From the cell containing the given text, extract its center point as [x, y] coordinate. 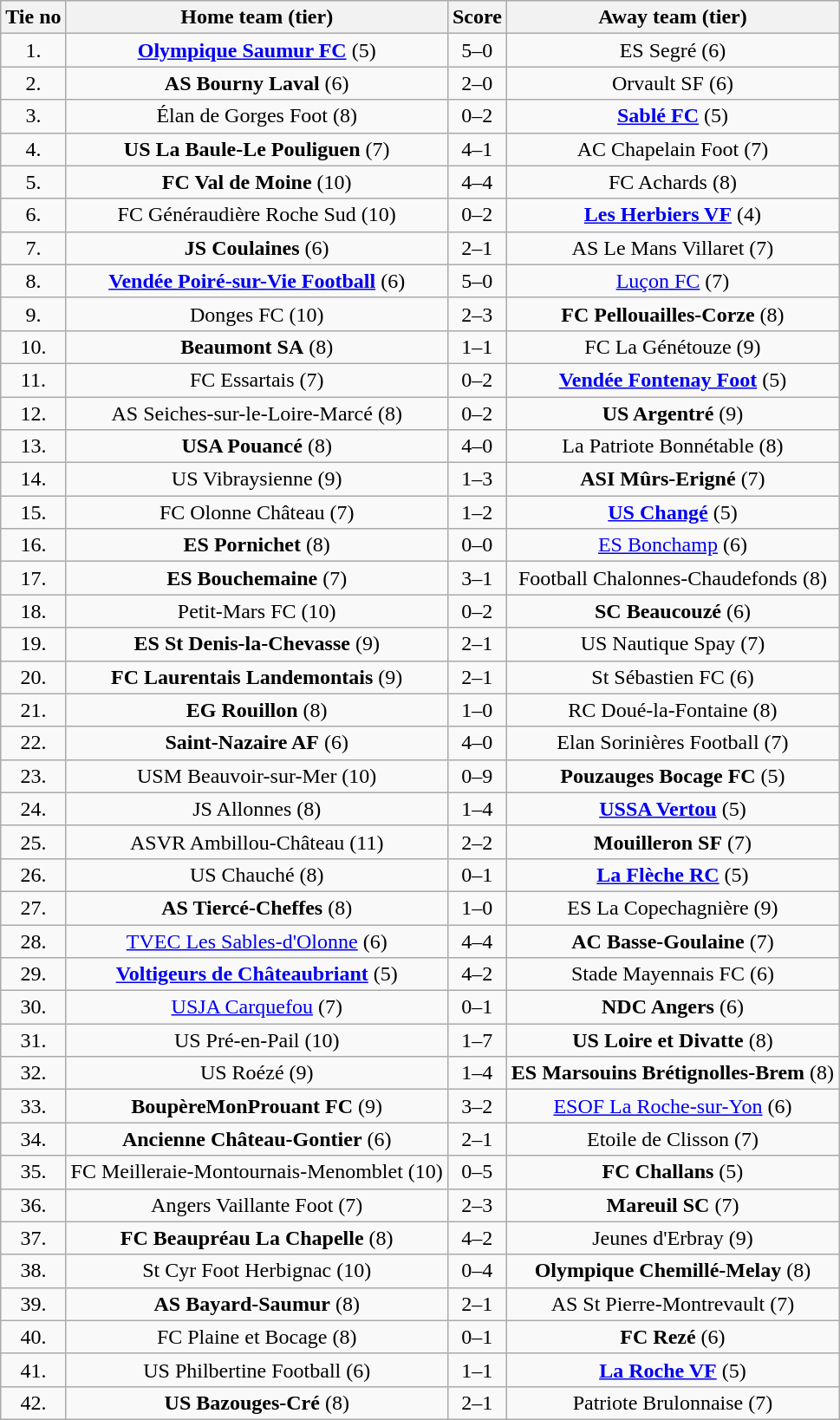
23. [33, 776]
3–2 [477, 1106]
8. [33, 281]
42. [33, 1403]
AS Tiercé-Cheffes (8) [257, 908]
La Patriote Bonnétable (8) [673, 446]
2–0 [477, 83]
Saint-Nazaire AF (6) [257, 743]
Football Chalonnes-Chaudefonds (8) [673, 578]
Mouilleron SF (7) [673, 842]
3–1 [477, 578]
FC Plaine et Bocage (8) [257, 1337]
13. [33, 446]
35. [33, 1172]
9. [33, 314]
21. [33, 710]
USJA Carquefou (7) [257, 1007]
La Roche VF (5) [673, 1370]
ES Pornichet (8) [257, 545]
AS Bourny Laval (6) [257, 83]
2. [33, 83]
NDC Angers (6) [673, 1007]
34. [33, 1139]
US Roézé (9) [257, 1073]
AS Seiches-sur-le-Loire-Marcé (8) [257, 414]
AC Chapelain Foot (7) [673, 149]
FC Pellouailles-Corze (8) [673, 314]
AS St Pierre-Montrevault (7) [673, 1304]
Ancienne Château-Gontier (6) [257, 1139]
0–9 [477, 776]
Olympique Saumur FC (5) [257, 50]
ES La Copechagnière (9) [673, 908]
Orvault SF (6) [673, 83]
36. [33, 1205]
28. [33, 941]
SC Beaucouzé (6) [673, 611]
RC Doué-la-Fontaine (8) [673, 710]
Elan Sorinières Football (7) [673, 743]
Jeunes d'Erbray (9) [673, 1238]
Petit-Mars FC (10) [257, 611]
FC Rezé (6) [673, 1337]
USM Beauvoir-sur-Mer (10) [257, 776]
La Flèche RC (5) [673, 875]
St Cyr Foot Herbignac (10) [257, 1271]
Patriote Brulonnaise (7) [673, 1403]
TVEC Les Sables-d'Olonne (6) [257, 941]
40. [33, 1337]
25. [33, 842]
0–4 [477, 1271]
Away team (tier) [673, 17]
US Bazouges-Cré (8) [257, 1403]
26. [33, 875]
41. [33, 1370]
11. [33, 380]
FC Achards (8) [673, 182]
Olympique Chemillé-Melay (8) [673, 1271]
Angers Vaillante Foot (7) [257, 1205]
33. [33, 1106]
ESOF La Roche-sur-Yon (6) [673, 1106]
FC Laurentais Landemontais (9) [257, 677]
ASVR Ambillou-Château (11) [257, 842]
22. [33, 743]
Donges FC (10) [257, 314]
ES Marsouins Brétignolles-Brem (8) [673, 1073]
FC Val de Moine (10) [257, 182]
5. [33, 182]
19. [33, 644]
10. [33, 347]
Sablé FC (5) [673, 116]
US Argentré (9) [673, 414]
32. [33, 1073]
FC Beaupréau La Chapelle (8) [257, 1238]
ASI Mûrs-Erigné (7) [673, 479]
EG Rouillon (8) [257, 710]
FC Challans (5) [673, 1172]
29. [33, 974]
US Chauché (8) [257, 875]
20. [33, 677]
0–5 [477, 1172]
2–2 [477, 842]
US Nautique Spay (7) [673, 644]
30. [33, 1007]
ES St Denis-la-Chevasse (9) [257, 644]
FC Meilleraie-Montournais-Menomblet (10) [257, 1172]
3. [33, 116]
27. [33, 908]
Tie no [33, 17]
0–0 [477, 545]
ES Bonchamp (6) [673, 545]
4. [33, 149]
BoupèreMonProuant FC (9) [257, 1106]
Pouzauges Bocage FC (5) [673, 776]
4–1 [477, 149]
38. [33, 1271]
1–3 [477, 479]
US La Baule-Le Pouliguen (7) [257, 149]
FC Essartais (7) [257, 380]
Voltigeurs de Châteaubriant (5) [257, 974]
FC Généraudière Roche Sud (10) [257, 215]
JS Coulaines (6) [257, 248]
31. [33, 1040]
Élan de Gorges Foot (8) [257, 116]
FC La Génétouze (9) [673, 347]
Etoile de Clisson (7) [673, 1139]
AC Basse-Goulaine (7) [673, 941]
US Changé (5) [673, 512]
ES Segré (6) [673, 50]
Mareuil SC (7) [673, 1205]
Score [477, 17]
Les Herbiers VF (4) [673, 215]
Vendée Fontenay Foot (5) [673, 380]
1. [33, 50]
AS Le Mans Villaret (7) [673, 248]
14. [33, 479]
16. [33, 545]
JS Allonnes (8) [257, 809]
US Vibraysienne (9) [257, 479]
FC Olonne Château (7) [257, 512]
St Sébastien FC (6) [673, 677]
Vendée Poiré-sur-Vie Football (6) [257, 281]
ES Bouchemaine (7) [257, 578]
6. [33, 215]
US Philbertine Football (6) [257, 1370]
US Loire et Divatte (8) [673, 1040]
Stade Mayennais FC (6) [673, 974]
AS Bayard-Saumur (8) [257, 1304]
1–2 [477, 512]
17. [33, 578]
US Pré-en-Pail (10) [257, 1040]
USSA Vertou (5) [673, 809]
12. [33, 414]
Luçon FC (7) [673, 281]
7. [33, 248]
1–7 [477, 1040]
15. [33, 512]
39. [33, 1304]
Home team (tier) [257, 17]
37. [33, 1238]
24. [33, 809]
USA Pouancé (8) [257, 446]
18. [33, 611]
Beaumont SA (8) [257, 347]
